Return (X, Y) of the center of cell containing provided text 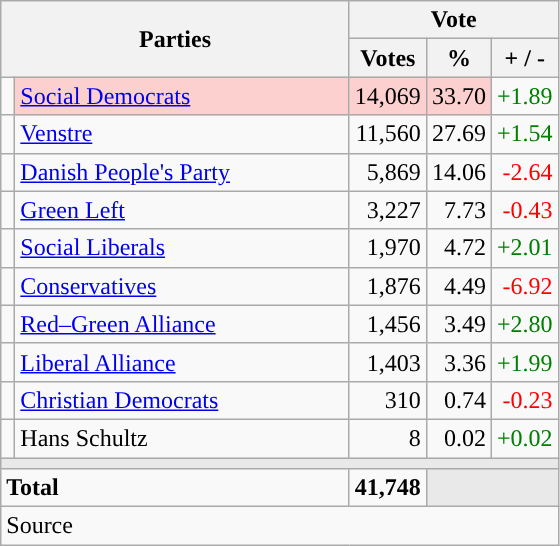
3.36 (458, 362)
4.72 (458, 248)
+1.89 (524, 96)
1,403 (388, 362)
4.49 (458, 286)
Votes (388, 58)
5,869 (388, 172)
% (458, 58)
+1.54 (524, 134)
41,748 (388, 488)
33.70 (458, 96)
0.02 (458, 438)
+0.02 (524, 438)
3.49 (458, 324)
-0.43 (524, 210)
Social Democrats (182, 96)
7.73 (458, 210)
11,560 (388, 134)
1,970 (388, 248)
14.06 (458, 172)
Social Liberals (182, 248)
-6.92 (524, 286)
-0.23 (524, 400)
Source (280, 526)
Vote (454, 20)
-2.64 (524, 172)
Red–Green Alliance (182, 324)
Hans Schultz (182, 438)
+2.01 (524, 248)
27.69 (458, 134)
Christian Democrats (182, 400)
1,876 (388, 286)
+2.80 (524, 324)
Green Left (182, 210)
0.74 (458, 400)
+1.99 (524, 362)
8 (388, 438)
Danish People's Party (182, 172)
Liberal Alliance (182, 362)
Venstre (182, 134)
310 (388, 400)
+ / - (524, 58)
1,456 (388, 324)
Conservatives (182, 286)
Parties (176, 39)
14,069 (388, 96)
Total (176, 488)
3,227 (388, 210)
